Return [X, Y] of the center of cell containing provided text 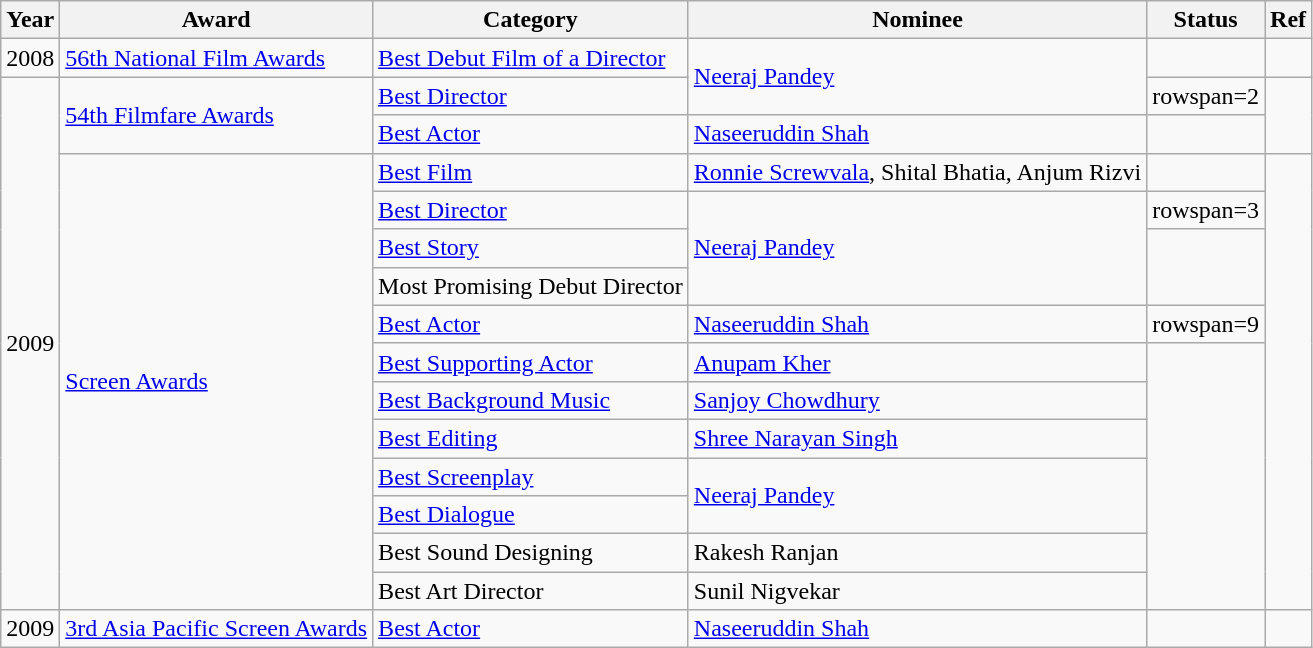
rowspan=3 [1206, 210]
rowspan=2 [1206, 96]
Award [216, 20]
Year [30, 20]
3rd Asia Pacific Screen Awards [216, 629]
2008 [30, 58]
Ref [1288, 20]
Anupam Kher [917, 362]
Sanjoy Chowdhury [917, 400]
Sunil Nigvekar [917, 591]
Best Screenplay [531, 477]
Best Editing [531, 438]
Best Art Director [531, 591]
rowspan=9 [1206, 324]
Best Story [531, 248]
Screen Awards [216, 382]
56th National Film Awards [216, 58]
Nominee [917, 20]
Most Promising Debut Director [531, 286]
Best Sound Designing [531, 553]
54th Filmfare Awards [216, 115]
Shree Narayan Singh [917, 438]
Best Background Music [531, 400]
Status [1206, 20]
Category [531, 20]
Best Film [531, 172]
Best Debut Film of a Director [531, 58]
Best Dialogue [531, 515]
Rakesh Ranjan [917, 553]
Ronnie Screwvala, Shital Bhatia, Anjum Rizvi [917, 172]
Best Supporting Actor [531, 362]
